Return [X, Y] of the center of cell containing provided text 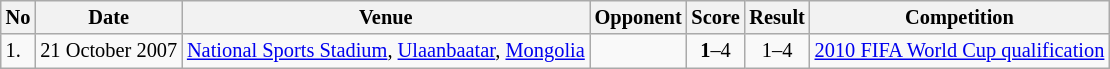
Result [778, 17]
National Sports Stadium, Ulaanbaatar, Mongolia [386, 51]
No [18, 17]
Date [108, 17]
21 October 2007 [108, 51]
Opponent [638, 17]
Score [716, 17]
1. [18, 51]
Competition [960, 17]
Venue [386, 17]
2010 FIFA World Cup qualification [960, 51]
